Determine the [x, y] coordinate at the center of the cell enclosing the given text.  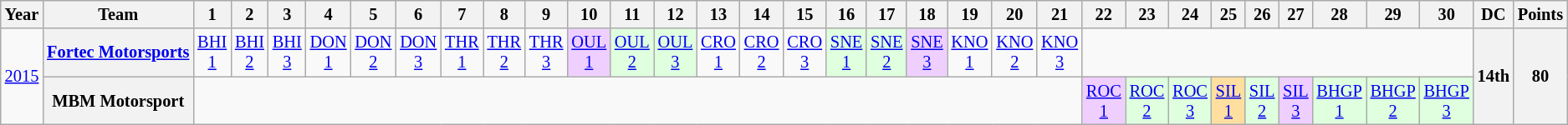
MBM Motorsport [118, 101]
14 [762, 14]
Team [118, 14]
CRO1 [718, 52]
12 [676, 14]
3 [288, 14]
THR3 [546, 52]
SNE1 [846, 52]
26 [1262, 14]
6 [418, 14]
ROC3 [1190, 101]
15 [804, 14]
16 [846, 14]
17 [886, 14]
OUL3 [676, 52]
BHGP1 [1340, 101]
KNO3 [1060, 52]
ROC2 [1147, 101]
DON1 [329, 52]
5 [373, 14]
THR1 [462, 52]
23 [1147, 14]
KNO1 [970, 52]
25 [1228, 14]
4 [329, 14]
30 [1447, 14]
SIL1 [1228, 101]
18 [927, 14]
BHI3 [288, 52]
DON2 [373, 52]
Fortec Motorsports [118, 52]
ROC1 [1104, 101]
28 [1340, 14]
CRO3 [804, 52]
8 [504, 14]
Points [1540, 14]
SIL3 [1295, 101]
7 [462, 14]
DON3 [418, 52]
19 [970, 14]
29 [1393, 14]
13 [718, 14]
27 [1295, 14]
2015 [22, 77]
14th [1494, 77]
SNE3 [927, 52]
BHI2 [249, 52]
BHGP3 [1447, 101]
1 [212, 14]
BHI1 [212, 52]
20 [1014, 14]
80 [1540, 77]
24 [1190, 14]
CRO2 [762, 52]
KNO2 [1014, 52]
10 [589, 14]
11 [632, 14]
DC [1494, 14]
SNE2 [886, 52]
OUL2 [632, 52]
22 [1104, 14]
THR2 [504, 52]
BHGP2 [1393, 101]
9 [546, 14]
OUL1 [589, 52]
21 [1060, 14]
SIL2 [1262, 101]
Year [22, 14]
2 [249, 14]
